Capture the cell that displays the provided text and extract its [x, y] central coordinate. 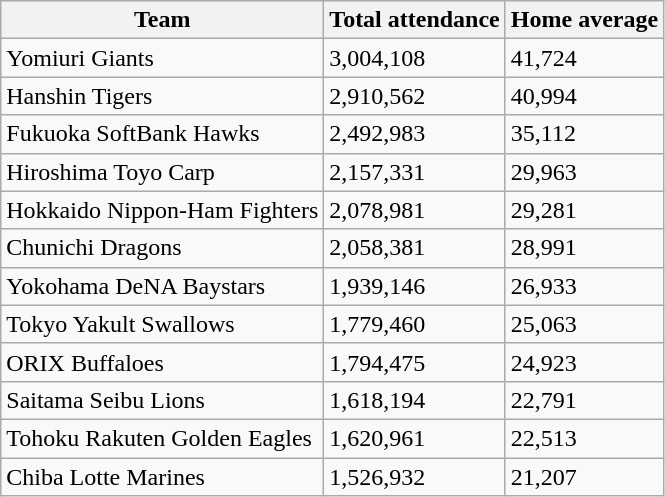
Total attendance [415, 20]
Tohoku Rakuten Golden Eagles [162, 438]
Fukuoka SoftBank Hawks [162, 134]
Hokkaido Nippon-Ham Fighters [162, 210]
22,513 [584, 438]
25,063 [584, 324]
ORIX Buffaloes [162, 362]
41,724 [584, 58]
Tokyo Yakult Swallows [162, 324]
2,492,983 [415, 134]
Yokohama DeNA Baystars [162, 286]
3,004,108 [415, 58]
21,207 [584, 477]
1,620,961 [415, 438]
28,991 [584, 248]
1,779,460 [415, 324]
2,058,381 [415, 248]
Saitama Seibu Lions [162, 400]
1,618,194 [415, 400]
Hanshin Tigers [162, 96]
2,157,331 [415, 172]
Home average [584, 20]
2,910,562 [415, 96]
1,939,146 [415, 286]
24,923 [584, 362]
29,281 [584, 210]
22,791 [584, 400]
Chiba Lotte Marines [162, 477]
26,933 [584, 286]
Hiroshima Toyo Carp [162, 172]
1,526,932 [415, 477]
2,078,981 [415, 210]
29,963 [584, 172]
Yomiuri Giants [162, 58]
35,112 [584, 134]
1,794,475 [415, 362]
Team [162, 20]
Chunichi Dragons [162, 248]
40,994 [584, 96]
